Identify which cell holds the provided text, then report its (x, y) central coordinate. 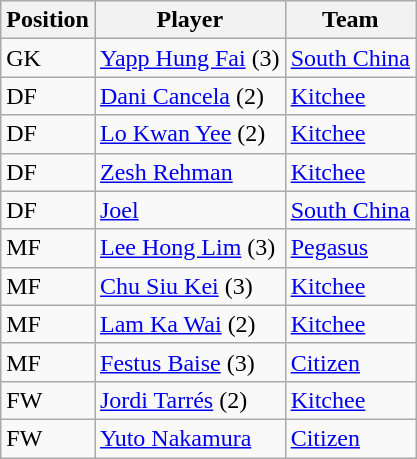
Lo Kwan Yee (2) (190, 134)
Yapp Hung Fai (3) (190, 58)
Yuto Nakamura (190, 438)
Chu Siu Kei (3) (190, 286)
Jordi Tarrés (2) (190, 400)
Lee Hong Lim (3) (190, 248)
Team (350, 20)
Lam Ka Wai (2) (190, 324)
Player (190, 20)
Zesh Rehman (190, 172)
Dani Cancela (2) (190, 96)
Position (48, 20)
Festus Baise (3) (190, 362)
Pegasus (350, 248)
GK (48, 58)
Joel (190, 210)
